Search for the cell housing the specified text and yield its [x, y] center coordinate. 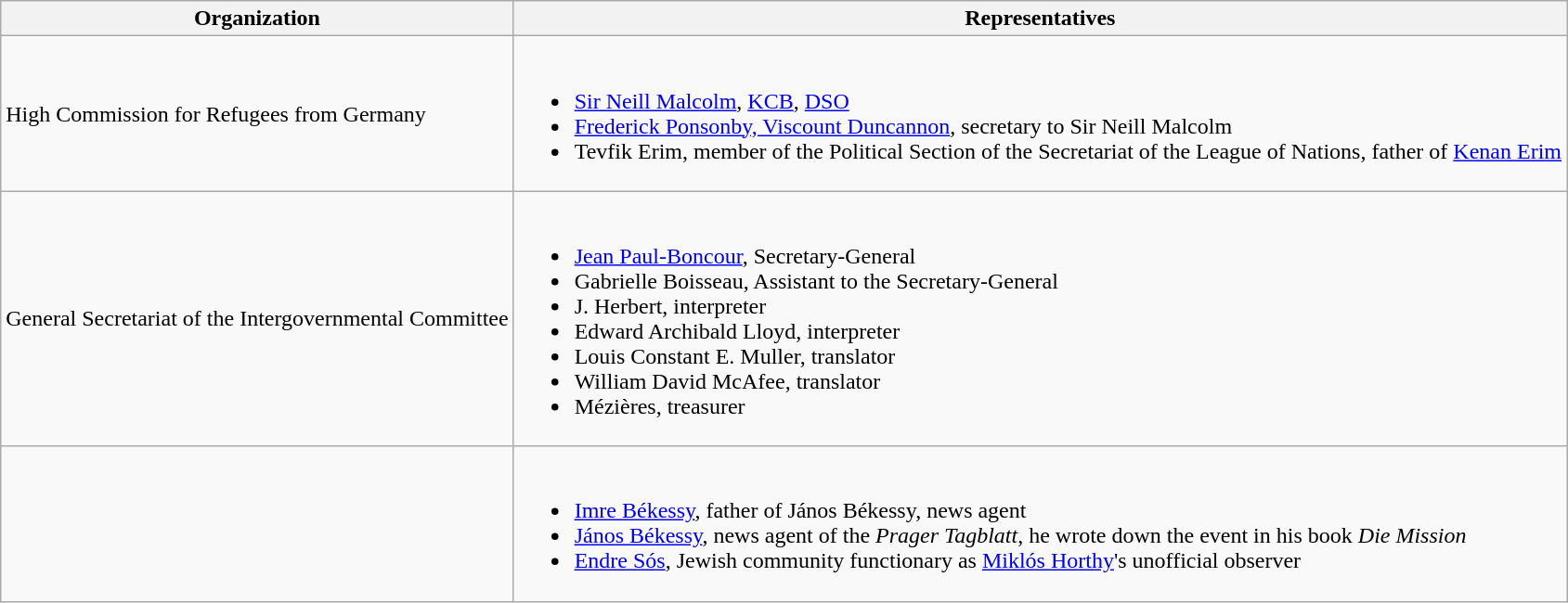
General Secretariat of the Intergovernmental Committee [257, 319]
Representatives [1040, 19]
Organization [257, 19]
High Commission for Refugees from Germany [257, 113]
